Output the (X, Y) coordinate of the center of the cell containing the given text.  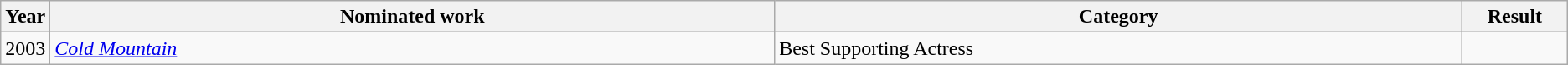
Category (1119, 17)
Best Supporting Actress (1119, 48)
Year (25, 17)
Cold Mountain (412, 48)
Result (1515, 17)
Nominated work (412, 17)
2003 (25, 48)
